Provide the [X, Y] coordinate of the cell's center where the given text is located.  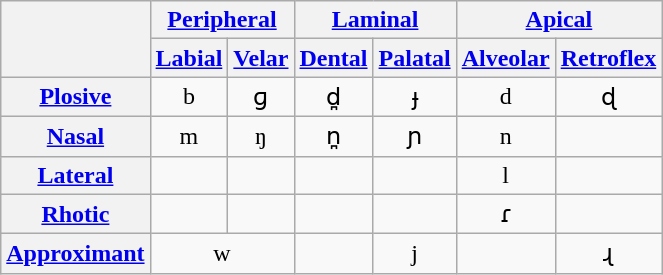
Nasal [76, 136]
b [189, 97]
n̪ [334, 136]
d̪ [334, 97]
Rhotic [76, 214]
ɲ [414, 136]
Alveolar [506, 58]
ɖ [608, 97]
Plosive [76, 97]
Dental [334, 58]
ɻ [608, 254]
m [189, 136]
d [506, 97]
Velar [261, 58]
n [506, 136]
Apical [559, 20]
Lateral [76, 175]
ɾ [506, 214]
ɡ [261, 97]
Retroflex [608, 58]
ŋ [261, 136]
Palatal [414, 58]
Peripheral [222, 20]
w [222, 254]
ɟ [414, 97]
j [414, 254]
Labial [189, 58]
Laminal [375, 20]
l [506, 175]
Approximant [76, 254]
